Pinpoint the cell where the given text exists, returning its (x, y) midpoint coordinate. 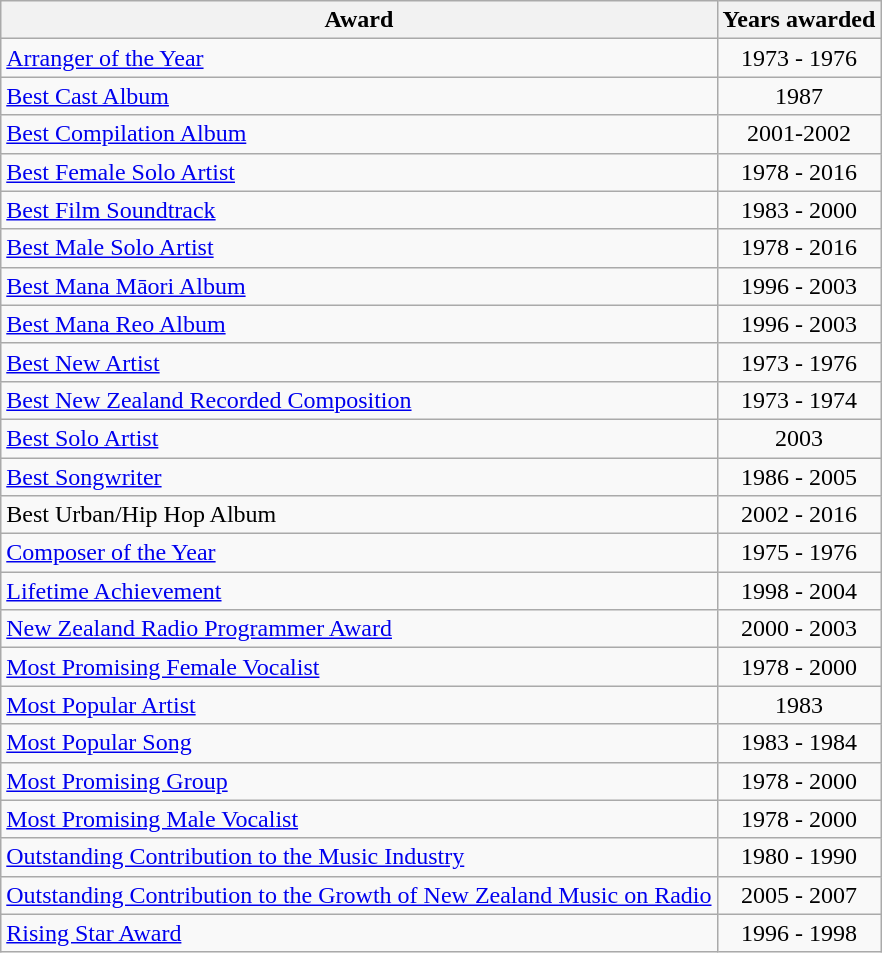
Best Film Soundtrack (359, 210)
Best Male Solo Artist (359, 248)
Best New Zealand Recorded Composition (359, 400)
1973 - 1974 (799, 400)
Award (359, 20)
1980 - 1990 (799, 857)
Best Mana Reo Album (359, 324)
Best Compilation Album (359, 134)
1998 - 2004 (799, 591)
1987 (799, 96)
2005 - 2007 (799, 895)
Lifetime Achievement (359, 591)
Composer of the Year (359, 553)
New Zealand Radio Programmer Award (359, 629)
1983 - 2000 (799, 210)
2003 (799, 438)
1996 - 1998 (799, 933)
Rising Star Award (359, 933)
Years awarded (799, 20)
1975 - 1976 (799, 553)
2001-2002 (799, 134)
Most Promising Group (359, 781)
Arranger of the Year (359, 58)
Best Mana Māori Album (359, 286)
1983 (799, 705)
Most Promising Female Vocalist (359, 667)
Best Urban/Hip Hop Album (359, 515)
2002 - 2016 (799, 515)
1983 - 1984 (799, 743)
Best Solo Artist (359, 438)
2000 - 2003 (799, 629)
Best Cast Album (359, 96)
Best Female Solo Artist (359, 172)
1986 - 2005 (799, 477)
Most Promising Male Vocalist (359, 819)
Outstanding Contribution to the Music Industry (359, 857)
Most Popular Song (359, 743)
Most Popular Artist (359, 705)
Outstanding Contribution to the Growth of New Zealand Music on Radio (359, 895)
Best Songwriter (359, 477)
Best New Artist (359, 362)
